From the cell containing the given text, extract its center point as [X, Y] coordinate. 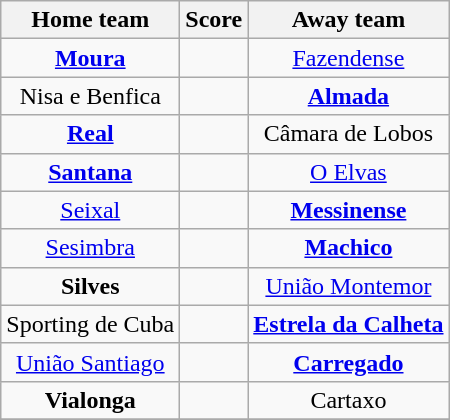
Sporting de Cuba [90, 324]
Vialonga [90, 400]
Silves [90, 286]
Score [214, 20]
Câmara de Lobos [348, 134]
Messinense [348, 210]
Away team [348, 20]
O Elvas [348, 172]
Home team [90, 20]
Moura [90, 58]
Cartaxo [348, 400]
Carregado [348, 362]
Real [90, 134]
Machico [348, 248]
Sesimbra [90, 248]
União Santiago [90, 362]
Seixal [90, 210]
União Montemor [348, 286]
Fazendense [348, 58]
Nisa e Benfica [90, 96]
Almada [348, 96]
Santana [90, 172]
Estrela da Calheta [348, 324]
